Search for the cell housing the specified text and yield its (x, y) center coordinate. 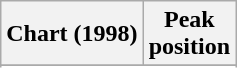
Chart (1998) (72, 34)
Peakposition (189, 34)
